Identify which cell holds the provided text, then report its [x, y] central coordinate. 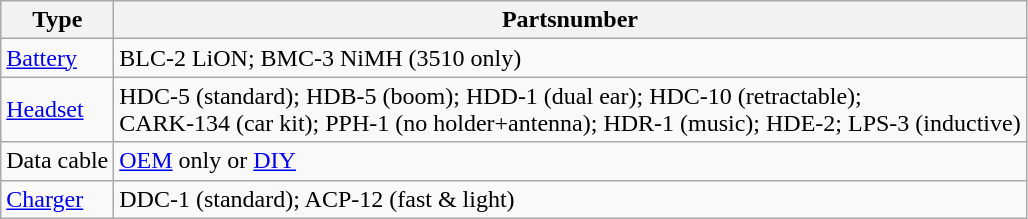
OEM only or DIY [570, 161]
DDC-1 (standard); ACP-12 (fast & light) [570, 199]
BLC-2 LiON; BMC-3 NiMH (3510 only) [570, 58]
Headset [58, 110]
Battery [58, 58]
Data cable [58, 161]
Type [58, 20]
Partsnumber [570, 20]
Charger [58, 199]
